Detect which cell encompasses the target text, then output its (x, y) center coordinate. 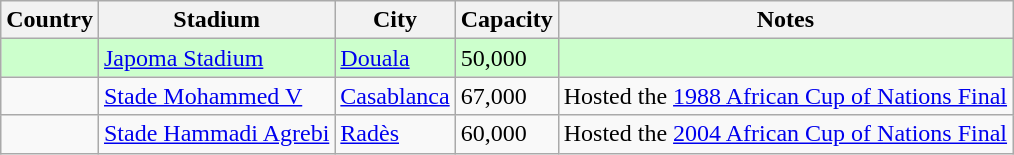
Japoma Stadium (216, 58)
Capacity (506, 20)
Notes (785, 20)
50,000 (506, 58)
City (395, 20)
Hosted the 1988 African Cup of Nations Final (785, 96)
Hosted the 2004 African Cup of Nations Final (785, 134)
Stade Hammadi Agrebi (216, 134)
Stadium (216, 20)
Country (50, 20)
60,000 (506, 134)
67,000 (506, 96)
Stade Mohammed V (216, 96)
Radès (395, 134)
Douala (395, 58)
Casablanca (395, 96)
